Capture the cell that displays the provided text and extract its [X, Y] central coordinate. 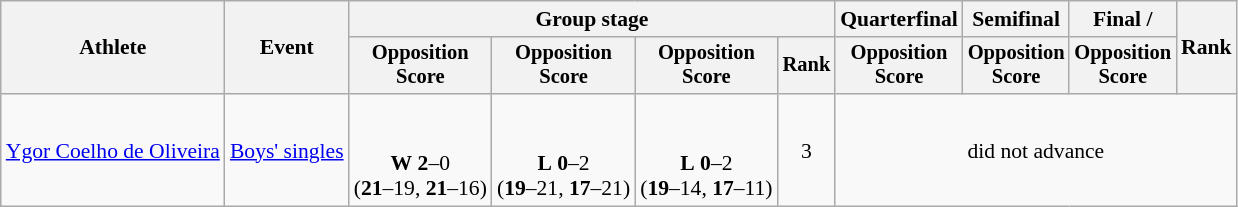
did not advance [1036, 150]
Event [287, 48]
Athlete [113, 48]
Quarterfinal [899, 19]
Semifinal [1016, 19]
Group stage [592, 19]
3 [807, 150]
L 0–2 (19–14, 17–11) [706, 150]
L 0–2 (19–21, 17–21) [564, 150]
W 2–0 (21–19, 21–16) [420, 150]
Ygor Coelho de Oliveira [113, 150]
Final / [1122, 19]
Boys' singles [287, 150]
